Scan for the cell matching the given text and deliver its [x, y] coordinate at center. 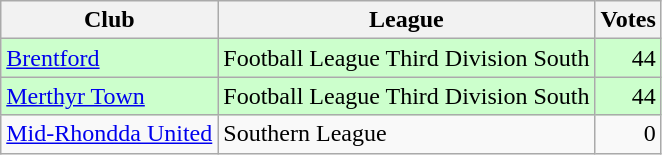
0 [628, 134]
Merthyr Town [110, 96]
League [406, 20]
Mid-Rhondda United [110, 134]
Club [110, 20]
Votes [628, 20]
Brentford [110, 58]
Southern League [406, 134]
